Detect which cell encompasses the target text, then output its [X, Y] center coordinate. 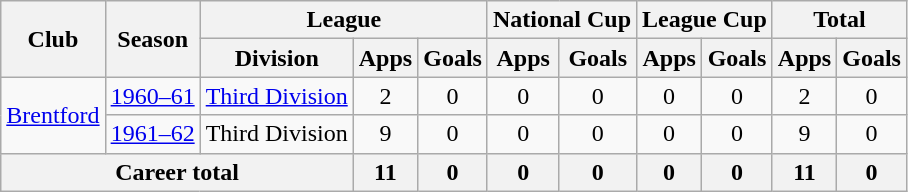
Club [53, 39]
1960–61 [152, 96]
Brentford [53, 115]
National Cup [562, 20]
League [344, 20]
1961–62 [152, 134]
Division [276, 58]
Season [152, 39]
Career total [177, 172]
League Cup [705, 20]
Total [839, 20]
